Search for the cell housing the specified text and yield its [X, Y] center coordinate. 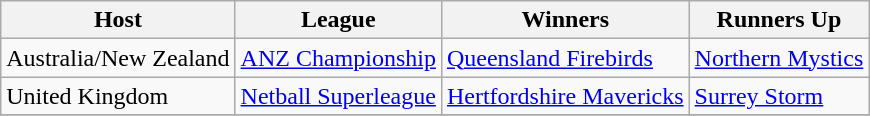
Runners Up [779, 20]
Northern Mystics [779, 58]
Host [118, 20]
United Kingdom [118, 96]
Australia/New Zealand [118, 58]
ANZ Championship [338, 58]
Surrey Storm [779, 96]
Winners [565, 20]
Queensland Firebirds [565, 58]
Hertfordshire Mavericks [565, 96]
League [338, 20]
Netball Superleague [338, 96]
